Output the [x, y] coordinate of the center of the cell containing the given text.  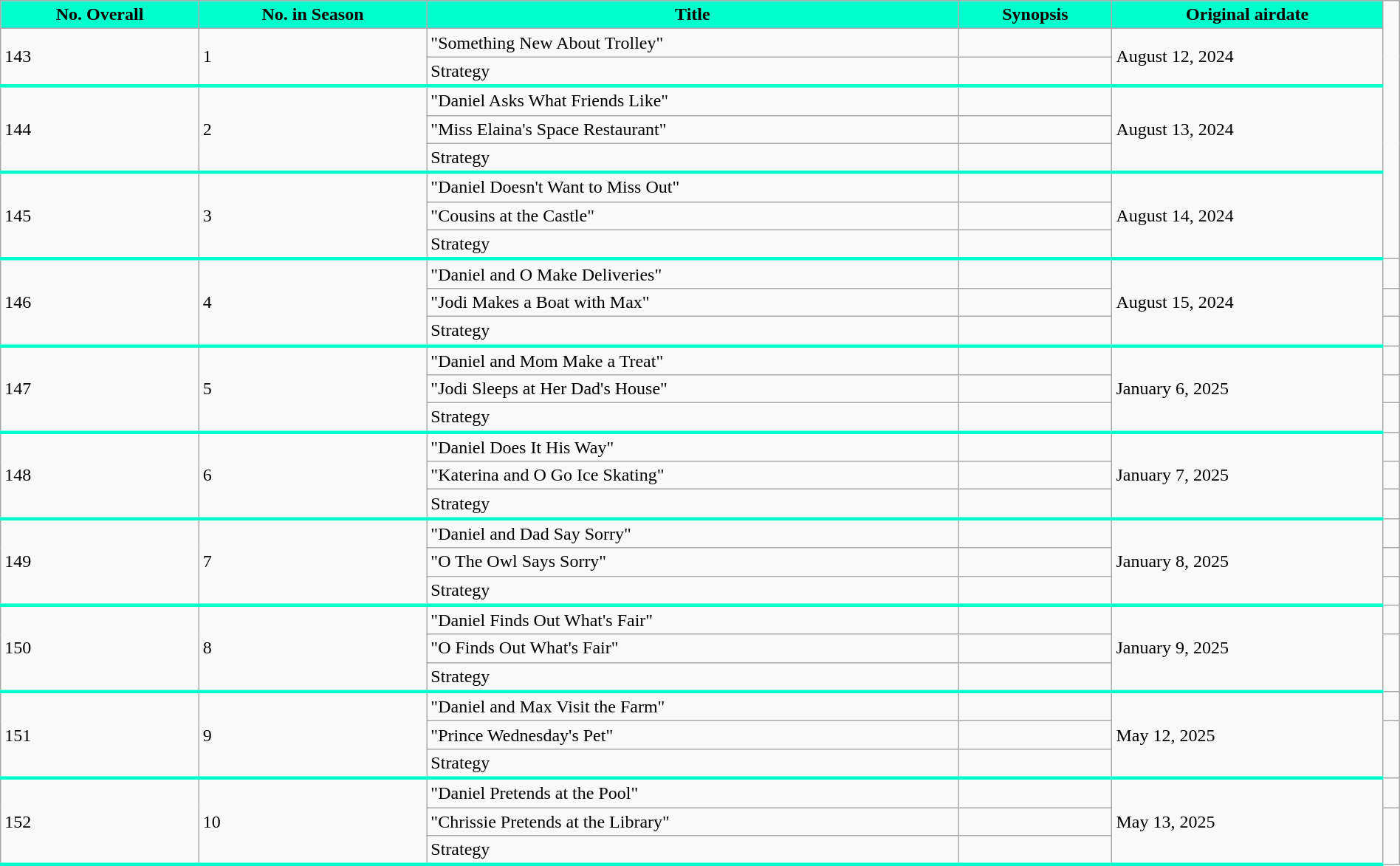
August 14, 2024 [1247, 216]
"Daniel Pretends at the Pool" [693, 793]
"Daniel and O Make Deliveries" [693, 274]
August 15, 2024 [1247, 303]
146 [100, 303]
"Katerina and O Go Ice Skating" [693, 475]
6 [313, 475]
"Daniel and Mom Make a Treat" [693, 360]
150 [100, 648]
1 [313, 58]
Original airdate [1247, 15]
8 [313, 648]
7 [313, 561]
"Cousins at the Castle" [693, 216]
147 [100, 388]
143 [100, 58]
"Daniel and Max Visit the Farm" [693, 707]
January 8, 2025 [1247, 561]
"Daniel Does It His Way" [693, 447]
August 13, 2024 [1247, 128]
"Jodi Makes a Boat with Max" [693, 302]
No. in Season [313, 15]
"Chrissie Pretends at the Library" [693, 822]
January 7, 2025 [1247, 475]
"Miss Elaina's Space Restaurant" [693, 129]
4 [313, 303]
151 [100, 735]
Title [693, 15]
10 [313, 821]
August 12, 2024 [1247, 58]
"Something New About Trolley" [693, 43]
"Daniel Asks What Friends Like" [693, 100]
"Daniel Doesn't Want to Miss Out" [693, 188]
"Daniel Finds Out What's Fair" [693, 620]
148 [100, 475]
"Daniel and Dad Say Sorry" [693, 533]
9 [313, 735]
152 [100, 821]
3 [313, 216]
May 13, 2025 [1247, 821]
No. Overall [100, 15]
149 [100, 561]
"O The Owl Says Sorry" [693, 562]
May 12, 2025 [1247, 735]
2 [313, 128]
"Prince Wednesday's Pet" [693, 735]
January 9, 2025 [1247, 648]
"O Finds Out What's Fair" [693, 648]
"Jodi Sleeps at Her Dad's House" [693, 389]
January 6, 2025 [1247, 388]
5 [313, 388]
145 [100, 216]
144 [100, 128]
Synopsis [1035, 15]
